Extract the (X, Y) coordinate from the center of the cell holding the provided text.  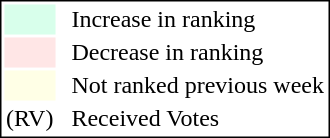
Not ranked previous week (198, 85)
Received Votes (198, 119)
(RV) (29, 119)
Increase in ranking (198, 19)
Decrease in ranking (198, 53)
